Find where the given text appears and provide that cell's center as (x, y) coordinate. 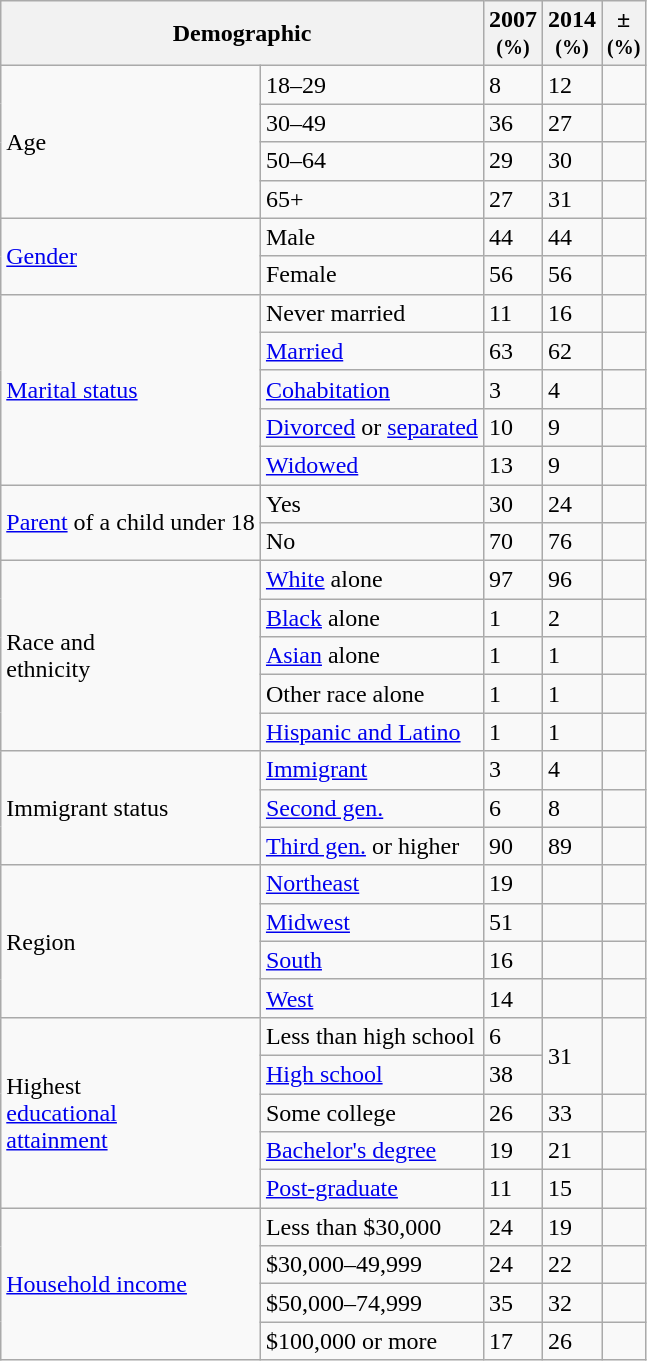
Some college (372, 1113)
97 (512, 580)
$50,000–74,999 (372, 1303)
Male (372, 237)
2 (572, 618)
$30,000–49,999 (372, 1265)
70 (512, 542)
Other race alone (372, 694)
Less than high school (372, 1036)
Divorced or separated (372, 427)
Demographic (242, 34)
±(%) (624, 34)
17 (512, 1341)
18–29 (372, 85)
96 (572, 580)
Age (131, 142)
High school (372, 1074)
76 (572, 542)
Yes (372, 503)
10 (512, 427)
Gender (131, 256)
Marital status (131, 389)
Parent of a child under 18 (131, 522)
Cohabitation (372, 389)
50–64 (372, 161)
Post-graduate (372, 1189)
Highesteducationalattainment (131, 1112)
Hispanic and Latino (372, 732)
51 (512, 922)
West (372, 998)
White alone (372, 580)
Second gen. (372, 808)
15 (572, 1189)
Less than $30,000 (372, 1227)
30–49 (372, 123)
38 (512, 1074)
Household income (131, 1284)
89 (572, 846)
Widowed (372, 465)
Immigrant (372, 770)
14 (512, 998)
No (372, 542)
22 (572, 1265)
33 (572, 1113)
Region (131, 941)
2014(%) (572, 34)
32 (572, 1303)
29 (512, 161)
12 (572, 85)
$100,000 or more (372, 1341)
Black alone (372, 618)
Asian alone (372, 656)
13 (512, 465)
Never married (372, 313)
65+ (372, 199)
Married (372, 351)
Third gen. or higher (372, 846)
21 (572, 1151)
62 (572, 351)
35 (512, 1303)
90 (512, 846)
Midwest (372, 922)
2007(%) (512, 34)
36 (512, 123)
Immigrant status (131, 808)
63 (512, 351)
Bachelor's degree (372, 1151)
Race andethnicity (131, 656)
South (372, 960)
Female (372, 275)
Northeast (372, 884)
